Capture the cell that displays the provided text and extract its [X, Y] central coordinate. 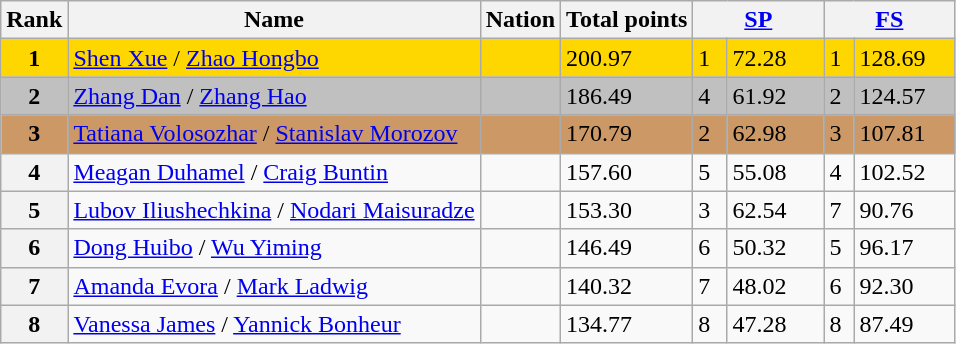
92.30 [904, 286]
186.49 [627, 96]
61.92 [776, 96]
55.08 [776, 172]
62.54 [776, 210]
Tatiana Volosozhar / Stanislav Morozov [274, 134]
102.52 [904, 172]
Zhang Dan / Zhang Hao [274, 96]
Rank [34, 20]
50.32 [776, 248]
90.76 [904, 210]
62.98 [776, 134]
Total points [627, 20]
146.49 [627, 248]
72.28 [776, 58]
107.81 [904, 134]
SP [758, 20]
96.17 [904, 248]
48.02 [776, 286]
87.49 [904, 324]
153.30 [627, 210]
Name [274, 20]
128.69 [904, 58]
Lubov Iliushechkina / Nodari Maisuradze [274, 210]
140.32 [627, 286]
134.77 [627, 324]
Nation [520, 20]
157.60 [627, 172]
Meagan Duhamel / Craig Buntin [274, 172]
47.28 [776, 324]
Vanessa James / Yannick Bonheur [274, 324]
Amanda Evora / Mark Ladwig [274, 286]
200.97 [627, 58]
Dong Huibo / Wu Yiming [274, 248]
124.57 [904, 96]
170.79 [627, 134]
FS [890, 20]
Shen Xue / Zhao Hongbo [274, 58]
